Identify which cell holds the provided text, then report its [x, y] central coordinate. 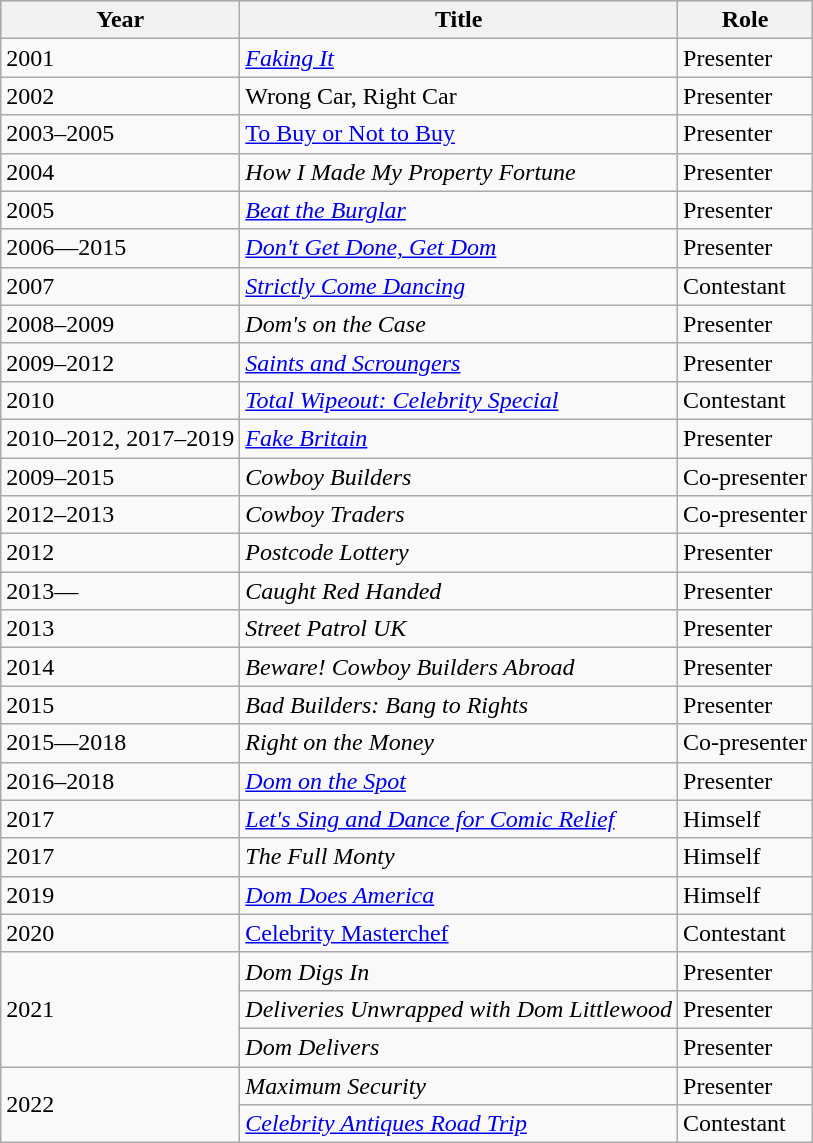
Wrong Car, Right Car [459, 96]
Role [746, 20]
2008–2009 [120, 324]
Dom Delivers [459, 1047]
2019 [120, 895]
Dom Digs In [459, 971]
Street Patrol UK [459, 629]
2003–2005 [120, 134]
2004 [120, 172]
Dom on the Spot [459, 781]
2010–2012, 2017–2019 [120, 438]
Beat the Burglar [459, 210]
2007 [120, 286]
Maximum Security [459, 1085]
2016–2018 [120, 781]
Fake Britain [459, 438]
To Buy or Not to Buy [459, 134]
How I Made My Property Fortune [459, 172]
2005 [120, 210]
Dom Does America [459, 895]
Year [120, 20]
Beware! Cowboy Builders Abroad [459, 667]
2009–2012 [120, 362]
2020 [120, 933]
The Full Monty [459, 857]
Dom's on the Case [459, 324]
2015—2018 [120, 743]
Title [459, 20]
2002 [120, 96]
2014 [120, 667]
Total Wipeout: Celebrity Special [459, 400]
2006—2015 [120, 248]
2009–2015 [120, 477]
2012–2013 [120, 515]
2013 [120, 629]
Faking It [459, 58]
Strictly Come Dancing [459, 286]
Right on the Money [459, 743]
Let's Sing and Dance for Comic Relief [459, 819]
Deliveries Unwrapped with Dom Littlewood [459, 1009]
2015 [120, 705]
Celebrity Masterchef [459, 933]
2001 [120, 58]
Don't Get Done, Get Dom [459, 248]
2012 [120, 553]
Postcode Lottery [459, 553]
Celebrity Antiques Road Trip [459, 1124]
2021 [120, 1009]
2022 [120, 1104]
2010 [120, 400]
Bad Builders: Bang to Rights [459, 705]
Cowboy Builders [459, 477]
Caught Red Handed [459, 591]
Cowboy Traders [459, 515]
Saints and Scroungers [459, 362]
2013— [120, 591]
